Determine the [x, y] coordinate at the center of the cell enclosing the given text.  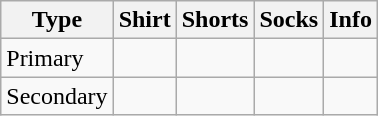
Primary [57, 58]
Type [57, 20]
Shorts [215, 20]
Socks [289, 20]
Shirt [144, 20]
Secondary [57, 96]
Info [351, 20]
